Return the (X, Y) coordinate for the center point of the cell that contains the specified text.  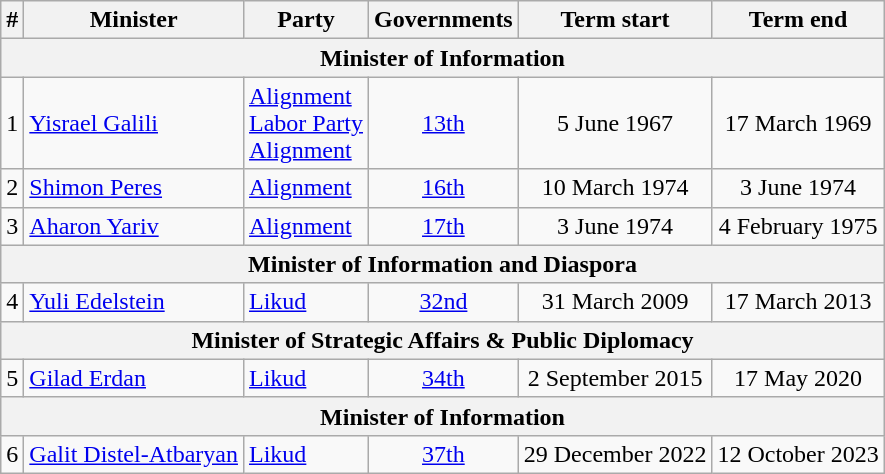
Governments (444, 20)
5 June 1967 (615, 123)
17 May 2020 (798, 378)
Gilad Erdan (134, 378)
1 (12, 123)
17th (444, 226)
31 March 2009 (615, 302)
37th (444, 454)
32nd (444, 302)
Party (306, 20)
Shimon Peres (134, 188)
4 February 1975 (798, 226)
Minister (134, 20)
2 September 2015 (615, 378)
2 (12, 188)
3 (12, 226)
12 October 2023 (798, 454)
16th (444, 188)
Minister of Strategic Affairs & Public Diplomacy (443, 340)
4 (12, 302)
Yuli Edelstein (134, 302)
17 March 1969 (798, 123)
Aharon Yariv (134, 226)
Yisrael Galili (134, 123)
10 March 1974 (615, 188)
AlignmentLabor PartyAlignment (306, 123)
6 (12, 454)
# (12, 20)
Term start (615, 20)
34th (444, 378)
29 December 2022 (615, 454)
Term end (798, 20)
17 March 2013 (798, 302)
Minister of Information and Diaspora (443, 264)
5 (12, 378)
Galit Distel-Atbaryan (134, 454)
13th (444, 123)
